Capture the cell that displays the provided text and extract its [X, Y] central coordinate. 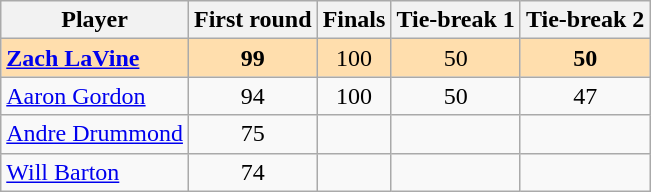
Tie-break 2 [585, 20]
Zach LaVine [95, 58]
Andre Drummond [95, 134]
47 [585, 96]
Finals [354, 20]
74 [252, 172]
First round [252, 20]
Player [95, 20]
94 [252, 96]
Tie-break 1 [456, 20]
Will Barton [95, 172]
75 [252, 134]
99 [252, 58]
Aaron Gordon [95, 96]
